From the cell containing the given text, extract its center point as (X, Y) coordinate. 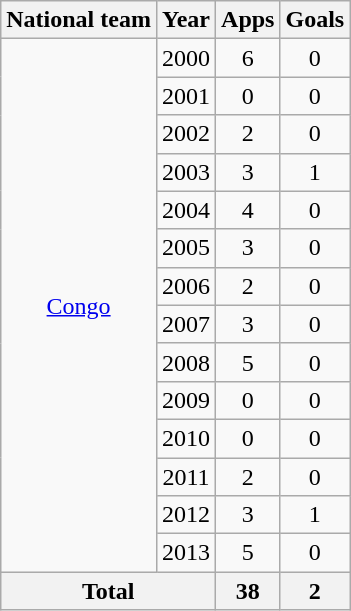
2002 (186, 134)
2009 (186, 400)
2007 (186, 324)
2004 (186, 210)
2006 (186, 286)
2001 (186, 96)
2011 (186, 477)
2005 (186, 248)
2013 (186, 553)
Total (108, 591)
Apps (248, 20)
Year (186, 20)
Congo (79, 306)
2010 (186, 438)
6 (248, 58)
2003 (186, 172)
2000 (186, 58)
4 (248, 210)
Goals (315, 20)
National team (79, 20)
2008 (186, 362)
38 (248, 591)
2012 (186, 515)
